Determine the [x, y] coordinate at the center of the cell enclosing the given text.  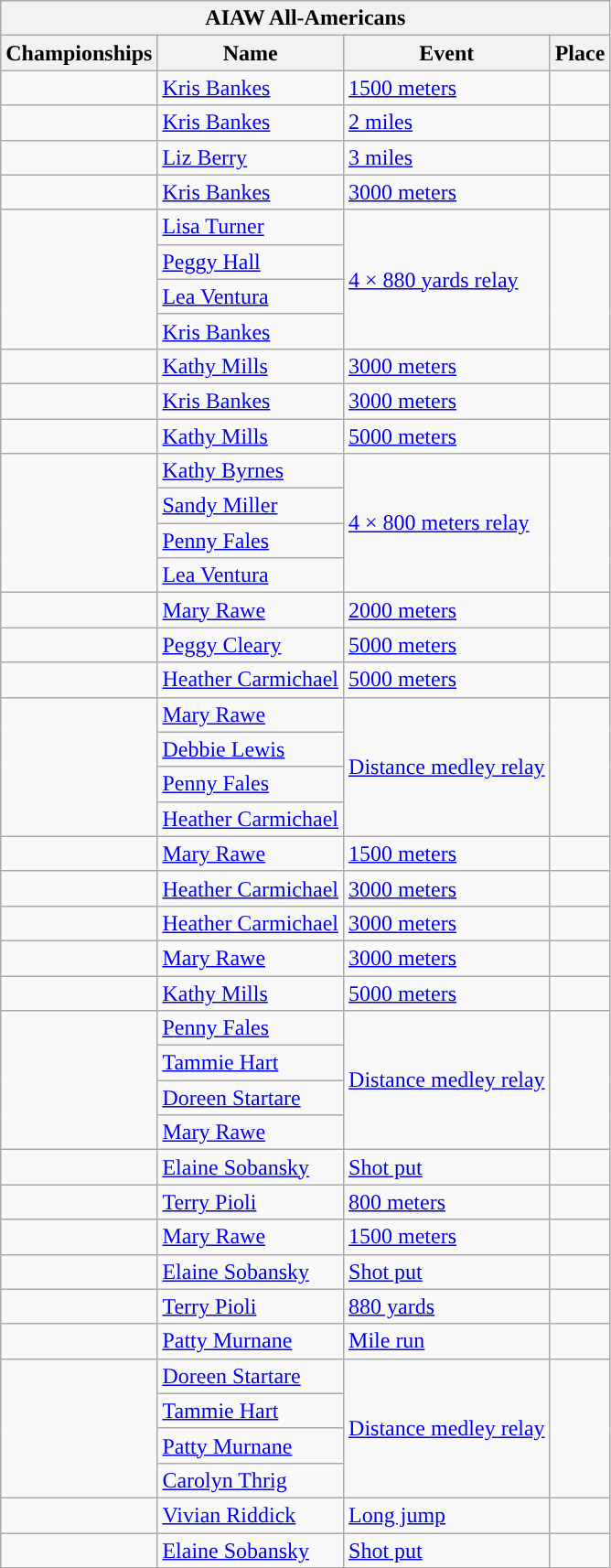
Sandy Miller [251, 506]
Carolyn Thrig [251, 1480]
Vivian Riddick [251, 1515]
Mile run [447, 1341]
2 miles [447, 123]
880 yards [447, 1306]
4 × 880 yards relay [447, 279]
800 meters [447, 1202]
4 × 800 meters relay [447, 523]
Peggy Hall [251, 262]
AIAW All-Americans [305, 18]
Event [447, 53]
Debbie Lewis [251, 749]
Place [580, 53]
Lisa Turner [251, 227]
Long jump [447, 1515]
Liz Berry [251, 157]
Name [251, 53]
3 miles [447, 157]
Championships [79, 53]
Peggy Cleary [251, 645]
Kathy Byrnes [251, 471]
2000 meters [447, 610]
